Extract the [X, Y] coordinate from the center of the cell holding the provided text.  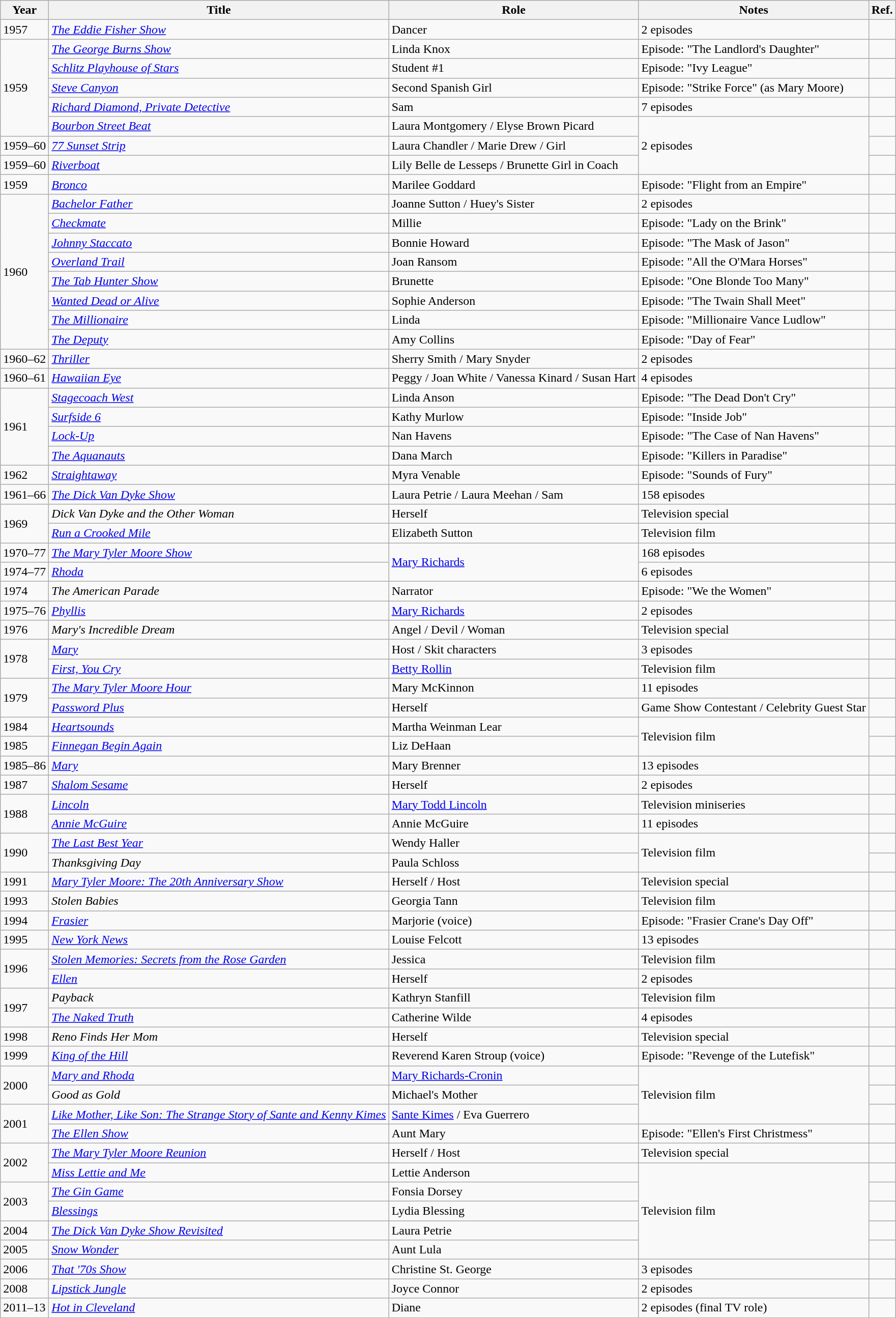
Marilee Goddard [514, 184]
Linda Anson [514, 397]
Payback [219, 998]
Millie [514, 223]
Thriller [219, 359]
Good as Gold [219, 1095]
Run a Crooked Mile [219, 533]
Kathy Murlow [514, 417]
The Mary Tyler Moore Reunion [219, 1153]
Mary and Rhoda [219, 1075]
1961 [24, 426]
1999 [24, 1056]
Ellen [219, 979]
Episode: "The Twain Shall Meet" [754, 301]
Episode: "All the O'Mara Horses" [754, 262]
Episode: "Sounds of Fury" [754, 475]
Lipstick Jungle [219, 1288]
King of the Hill [219, 1056]
1997 [24, 1008]
Lettie Anderson [514, 1172]
Finnegan Begin Again [219, 746]
Steve Canyon [219, 88]
The Dick Van Dyke Show [219, 494]
1961–66 [24, 494]
168 episodes [754, 552]
Kathryn Stanfill [514, 998]
That '70s Show [219, 1269]
2002 [24, 1162]
Stolen Memories: Secrets from the Rose Garden [219, 959]
Hot in Cleveland [219, 1308]
Aunt Lula [514, 1250]
2001 [24, 1124]
Liz DeHaan [514, 746]
1960–61 [24, 378]
1960 [24, 271]
1984 [24, 727]
1979 [24, 698]
Phyllis [219, 611]
The Deputy [219, 339]
1960–62 [24, 359]
77 Sunset Strip [219, 146]
Role [514, 10]
The Millionaire [219, 320]
1993 [24, 901]
Sherry Smith / Mary Snyder [514, 359]
Richard Diamond, Private Detective [219, 107]
Myra Venable [514, 475]
The Mary Tyler Moore Show [219, 552]
2011–13 [24, 1308]
1985 [24, 746]
1976 [24, 630]
The Eddie Fisher Show [219, 30]
Ref. [882, 10]
Angel / Devil / Woman [514, 630]
Mary McKinnon [514, 688]
Miss Lettie and Me [219, 1172]
Mary Brenner [514, 765]
2004 [24, 1230]
Overland Trail [219, 262]
Louise Felcott [514, 940]
Episode: "Frasier Crane's Day Off" [754, 921]
Mary Todd Lincoln [514, 804]
The Aquanauts [219, 455]
Dick Van Dyke and the Other Woman [219, 513]
The American Parade [219, 591]
Rhoda [219, 572]
Host / Skit characters [514, 649]
Episode: "Ivy League" [754, 68]
2006 [24, 1269]
Reverend Karen Stroup (voice) [514, 1056]
Episode: "We the Women" [754, 591]
Marjorie (voice) [514, 921]
Dancer [514, 30]
Bronco [219, 184]
Dana March [514, 455]
1988 [24, 814]
Reno Finds Her Mom [219, 1037]
7 episodes [754, 107]
1975–76 [24, 611]
The Gin Game [219, 1192]
The George Burns Show [219, 49]
Bourbon Street Beat [219, 126]
Notes [754, 10]
Brunette [514, 281]
Television miniseries [754, 804]
Narrator [514, 591]
1978 [24, 659]
Georgia Tann [514, 901]
Sam [514, 107]
Student #1 [514, 68]
Shalom Sesame [219, 785]
Episode: "The Mask of Jason" [754, 243]
Title [219, 10]
Game Show Contestant / Celebrity Guest Star [754, 707]
1957 [24, 30]
Mary Richards-Cronin [514, 1075]
Lock-Up [219, 436]
Episode: "Inside Job" [754, 417]
Mary Tyler Moore: The 20th Anniversary Show [219, 882]
1985–86 [24, 765]
Catherine Wilde [514, 1017]
2000 [24, 1085]
1991 [24, 882]
Episode: "Lady on the Brink" [754, 223]
Like Mother, Like Son: The Strange Story of Sante and Kenny Kimes [219, 1114]
Year [24, 10]
The Ellen Show [219, 1133]
Joanne Sutton / Huey's Sister [514, 204]
Christine St. George [514, 1269]
New York News [219, 940]
Hawaiian Eye [219, 378]
The Mary Tyler Moore Hour [219, 688]
Laura Chandler / Marie Drew / Girl [514, 146]
1996 [24, 969]
Betty Rollin [514, 669]
Joyce Connor [514, 1288]
Elizabeth Sutton [514, 533]
Amy Collins [514, 339]
1970–77 [24, 552]
Laura Montgomery / Elyse Brown Picard [514, 126]
Paula Schloss [514, 863]
Bonnie Howard [514, 243]
Linda [514, 320]
Thanksgiving Day [219, 863]
Schlitz Playhouse of Stars [219, 68]
Fonsia Dorsey [514, 1192]
First, You Cry [219, 669]
Lily Belle de Lesseps / Brunette Girl in Coach [514, 165]
Heartsounds [219, 727]
Episode: "Day of Fear" [754, 339]
Johnny Staccato [219, 243]
Wendy Haller [514, 843]
Aunt Mary [514, 1133]
The Dick Van Dyke Show Revisited [219, 1230]
Riverboat [219, 165]
Frasier [219, 921]
Stagecoach West [219, 397]
1969 [24, 523]
Diane [514, 1308]
The Last Best Year [219, 843]
Blessings [219, 1211]
1994 [24, 921]
Password Plus [219, 707]
1962 [24, 475]
1974 [24, 591]
Sophie Anderson [514, 301]
Episode: "Revenge of the Lutefisk" [754, 1056]
2005 [24, 1250]
Episode: "One Blonde Too Many" [754, 281]
1974–77 [24, 572]
1990 [24, 852]
Episode: "Ellen's First Christmess" [754, 1133]
Wanted Dead or Alive [219, 301]
Stolen Babies [219, 901]
Mary's Incredible Dream [219, 630]
Martha Weinman Lear [514, 727]
Second Spanish Girl [514, 88]
2008 [24, 1288]
Checkmate [219, 223]
Peggy / Joan White / Vanessa Kinard / Susan Hart [514, 378]
Episode: "Killers in Paradise" [754, 455]
Surfside 6 [219, 417]
Episode: "Millionaire Vance Ludlow" [754, 320]
2 episodes (final TV role) [754, 1308]
1987 [24, 785]
The Naked Truth [219, 1017]
Sante Kimes / Eva Guerrero [514, 1114]
Episode: "The Landlord's Daughter" [754, 49]
Snow Wonder [219, 1250]
Episode: "Strike Force" (as Mary Moore) [754, 88]
Episode: "Flight from an Empire" [754, 184]
1995 [24, 940]
The Tab Hunter Show [219, 281]
Linda Knox [514, 49]
6 episodes [754, 572]
Jessica [514, 959]
Nan Havens [514, 436]
Joan Ransom [514, 262]
Lydia Blessing [514, 1211]
Lincoln [219, 804]
2003 [24, 1201]
Episode: "The Dead Don't Cry" [754, 397]
Straightaway [219, 475]
Laura Petrie [514, 1230]
Michael's Mother [514, 1095]
158 episodes [754, 494]
Episode: "The Case of Nan Havens" [754, 436]
Laura Petrie / Laura Meehan / Sam [514, 494]
Bachelor Father [219, 204]
1998 [24, 1037]
